Detect which cell encompasses the target text, then output its [x, y] center coordinate. 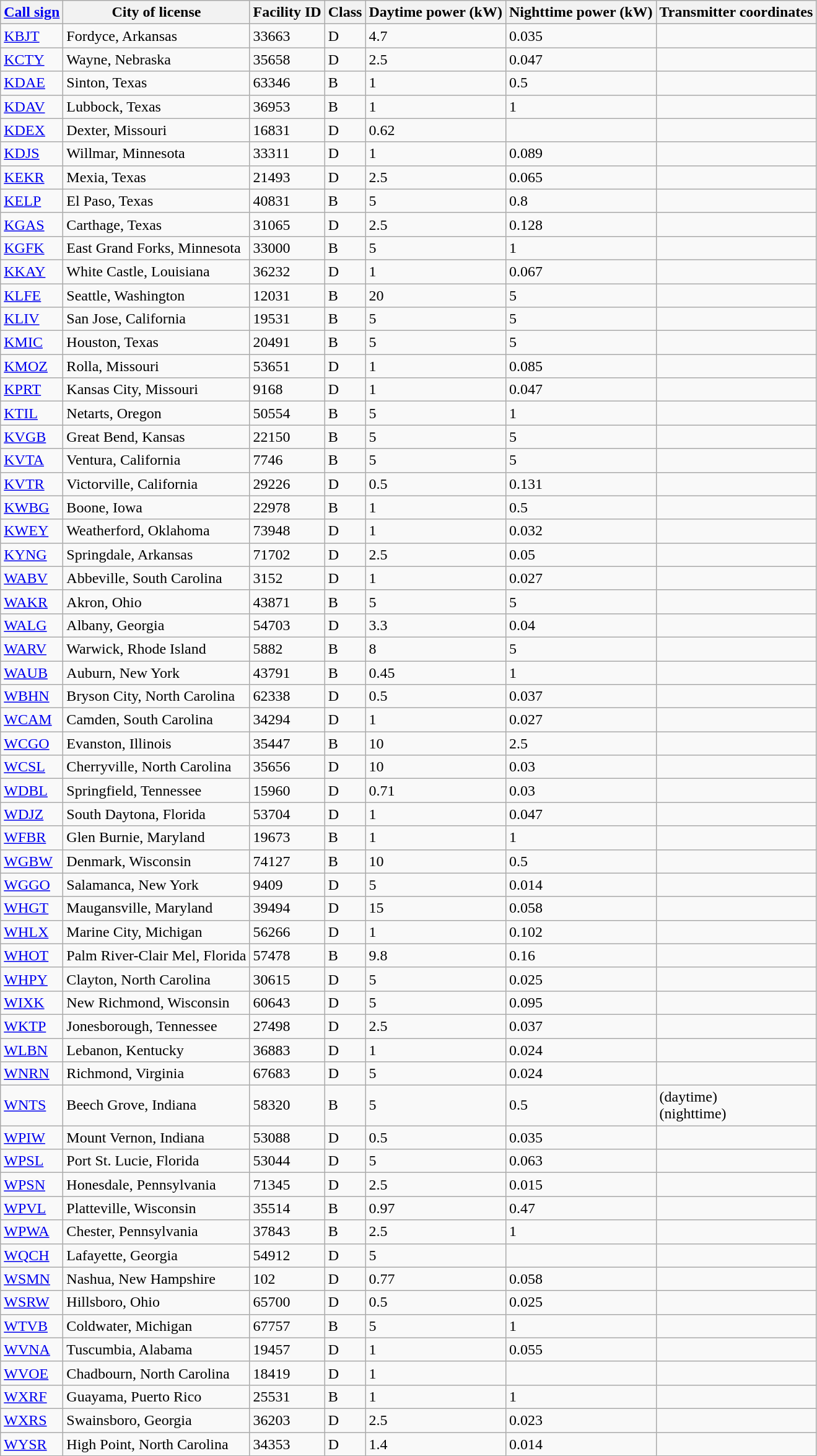
Glen Burnie, Maryland [156, 838]
KLIV [32, 319]
36203 [287, 1420]
57478 [287, 955]
30615 [287, 979]
Lafayette, Georgia [156, 1255]
67683 [287, 1074]
WYSR [32, 1444]
1.4 [436, 1444]
Victorville, California [156, 484]
9409 [287, 885]
KWBG [32, 507]
53088 [287, 1138]
Abbeville, South Carolina [156, 578]
Palm River-Clair Mel, Florida [156, 955]
15960 [287, 791]
KDJS [32, 154]
KVTR [32, 484]
WHPY [32, 979]
Kansas City, Missouri [156, 390]
Beech Grove, Indiana [156, 1105]
34353 [287, 1444]
WCGO [32, 743]
43871 [287, 602]
0.71 [436, 791]
Dexter, Missouri [156, 130]
33000 [287, 248]
Boone, Iowa [156, 507]
0.015 [581, 1185]
KCTY [32, 59]
WQCH [32, 1255]
KBJT [32, 36]
KDEX [32, 130]
KVGB [32, 437]
37843 [287, 1232]
54912 [287, 1255]
21493 [287, 177]
Tuscumbia, Alabama [156, 1349]
Houston, Texas [156, 343]
WSRW [32, 1302]
36953 [287, 107]
Transmitter coordinates [736, 12]
KDAV [32, 107]
12031 [287, 296]
East Grand Forks, Minnesota [156, 248]
WPSL [32, 1161]
City of license [156, 12]
WVOE [32, 1373]
35447 [287, 743]
0.128 [581, 224]
73948 [287, 531]
0.055 [581, 1349]
Auburn, New York [156, 672]
102 [287, 1279]
35514 [287, 1208]
(daytime) (nighttime) [736, 1105]
0.45 [436, 672]
WAUB [32, 672]
KLFE [32, 296]
43791 [287, 672]
20491 [287, 343]
WIXK [32, 1002]
Coldwater, Michigan [156, 1326]
WTVB [32, 1326]
WCAM [32, 720]
KEKR [32, 177]
WNRN [32, 1074]
Facility ID [287, 12]
33311 [287, 154]
19673 [287, 838]
Mount Vernon, Indiana [156, 1138]
53704 [287, 814]
KPRT [32, 390]
Lubbock, Texas [156, 107]
67757 [287, 1326]
5882 [287, 649]
WHOT [32, 955]
Guayama, Puerto Rico [156, 1397]
3.3 [436, 625]
Platteville, Wisconsin [156, 1208]
0.8 [581, 201]
Ventura, California [156, 460]
Sinton, Texas [156, 83]
Weatherford, Oklahoma [156, 531]
WGBW [32, 861]
31065 [287, 224]
Richmond, Virginia [156, 1074]
WLBN [32, 1050]
Chester, Pennsylvania [156, 1232]
San Jose, California [156, 319]
Class [345, 12]
40831 [287, 201]
KMOZ [32, 366]
WALG [32, 625]
WXRS [32, 1420]
53651 [287, 366]
0.04 [581, 625]
Seattle, Washington [156, 296]
WPWA [32, 1232]
54703 [287, 625]
9.8 [436, 955]
7746 [287, 460]
WPIW [32, 1138]
25531 [287, 1397]
Albany, Georgia [156, 625]
63346 [287, 83]
Mexia, Texas [156, 177]
WARV [32, 649]
65700 [287, 1302]
50554 [287, 413]
58320 [287, 1105]
39494 [287, 908]
Lebanon, Kentucky [156, 1050]
0.023 [581, 1420]
35658 [287, 59]
0.97 [436, 1208]
27498 [287, 1026]
Honesdale, Pennsylvania [156, 1185]
WDJZ [32, 814]
KELP [32, 201]
KGFK [32, 248]
Salamanca, New York [156, 885]
KDAE [32, 83]
Nighttime power (kW) [581, 12]
15 [436, 908]
0.032 [581, 531]
Chadbourn, North Carolina [156, 1373]
Clayton, North Carolina [156, 979]
0.065 [581, 177]
Great Bend, Kansas [156, 437]
KGAS [32, 224]
0.131 [581, 484]
KYNG [32, 555]
0.102 [581, 932]
WSMN [32, 1279]
KKAY [32, 271]
Swainsboro, Georgia [156, 1420]
Bryson City, North Carolina [156, 696]
Springfield, Tennessee [156, 791]
WXRF [32, 1397]
0.47 [581, 1208]
Call sign [32, 12]
20 [436, 296]
South Daytona, Florida [156, 814]
0.16 [581, 955]
Carthage, Texas [156, 224]
62338 [287, 696]
60643 [287, 1002]
74127 [287, 861]
34294 [287, 720]
KMIC [32, 343]
WGGO [32, 885]
Daytime power (kW) [436, 12]
Port St. Lucie, Florida [156, 1161]
Netarts, Oregon [156, 413]
Denmark, Wisconsin [156, 861]
Camden, South Carolina [156, 720]
Wayne, Nebraska [156, 59]
WHGT [32, 908]
71345 [287, 1185]
WPSN [32, 1185]
4.7 [436, 36]
High Point, North Carolina [156, 1444]
Nashua, New Hampshire [156, 1279]
36883 [287, 1050]
Maugansville, Maryland [156, 908]
Rolla, Missouri [156, 366]
WHLX [32, 932]
Akron, Ohio [156, 602]
22150 [287, 437]
0.62 [436, 130]
El Paso, Texas [156, 201]
Cherryville, North Carolina [156, 767]
16831 [287, 130]
WCSL [32, 767]
19531 [287, 319]
Hillsboro, Ohio [156, 1302]
33663 [287, 36]
Jonesborough, Tennessee [156, 1026]
0.77 [436, 1279]
Fordyce, Arkansas [156, 36]
0.085 [581, 366]
36232 [287, 271]
WAKR [32, 602]
WKTP [32, 1026]
9168 [287, 390]
3152 [287, 578]
35656 [287, 767]
0.089 [581, 154]
WNTS [32, 1105]
WVNA [32, 1349]
22978 [287, 507]
KTIL [32, 413]
0.067 [581, 271]
0.063 [581, 1161]
KVTA [32, 460]
71702 [287, 555]
KWEY [32, 531]
WDBL [32, 791]
18419 [287, 1373]
Marine City, Michigan [156, 932]
53044 [287, 1161]
WABV [32, 578]
Springdale, Arkansas [156, 555]
0.05 [581, 555]
0.095 [581, 1002]
56266 [287, 932]
WPVL [32, 1208]
8 [436, 649]
Evanston, Illinois [156, 743]
29226 [287, 484]
New Richmond, Wisconsin [156, 1002]
Willmar, Minnesota [156, 154]
WBHN [32, 696]
WFBR [32, 838]
Warwick, Rhode Island [156, 649]
White Castle, Louisiana [156, 271]
19457 [287, 1349]
